Locate the cell with the specified text and output its [x, y] center coordinate. 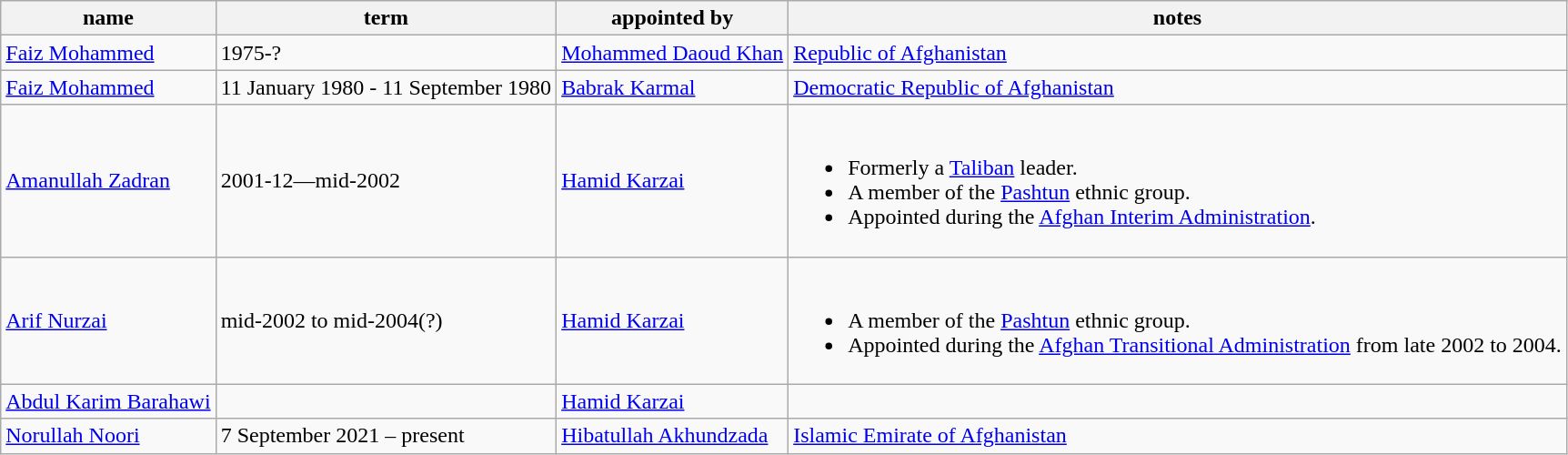
Hibatullah Akhundzada [673, 436]
Amanullah Zadran [108, 180]
notes [1178, 18]
Abdul Karim Barahawi [108, 401]
Formerly a Taliban leader.A member of the Pashtun ethnic group.Appointed during the Afghan Interim Administration. [1178, 180]
Babrak Karmal [673, 87]
11 January 1980 - 11 September 1980 [386, 87]
A member of the Pashtun ethnic group.Appointed during the Afghan Transitional Administration from late 2002 to 2004. [1178, 320]
name [108, 18]
mid-2002 to mid-2004(?) [386, 320]
Islamic Emirate of Afghanistan [1178, 436]
term [386, 18]
7 September 2021 – present [386, 436]
Democratic Republic of Afghanistan [1178, 87]
Mohammed Daoud Khan [673, 53]
appointed by [673, 18]
Arif Nurzai [108, 320]
2001-12—mid-2002 [386, 180]
Republic of Afghanistan [1178, 53]
1975-? [386, 53]
Norullah Noori [108, 436]
